Capture the cell that displays the provided text and extract its [X, Y] central coordinate. 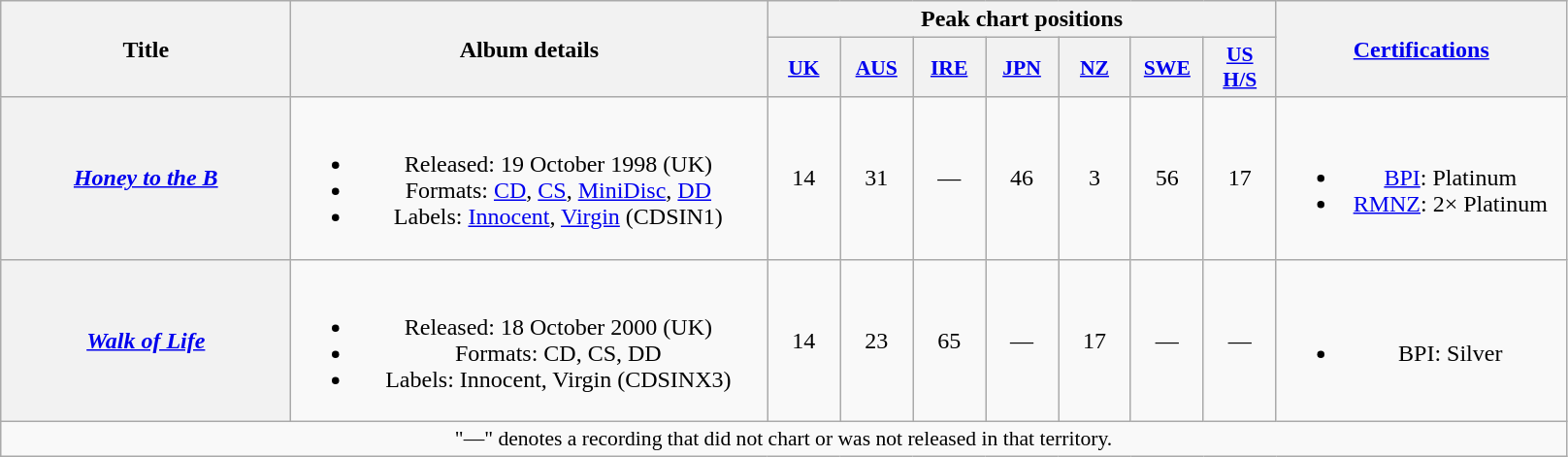
56 [1166, 179]
BPI: PlatinumRMNZ: 2× Platinum [1421, 179]
3 [1094, 179]
Released: 18 October 2000 (UK)Formats: CD, CS, DDLabels: Innocent, Virgin (CDSINX3) [530, 340]
Honey to the B [146, 179]
JPN [1023, 68]
31 [877, 179]
UK [803, 68]
46 [1023, 179]
Album details [530, 49]
US H/S [1240, 68]
IRE [949, 68]
Title [146, 49]
Peak chart positions [1022, 19]
Released: 19 October 1998 (UK)Formats: CD, CS, MiniDisc, DDLabels: Innocent, Virgin (CDSIN1) [530, 179]
SWE [1166, 68]
23 [877, 340]
BPI: Silver [1421, 340]
Walk of Life [146, 340]
NZ [1094, 68]
"—" denotes a recording that did not chart or was not released in that territory. [784, 439]
Certifications [1421, 49]
AUS [877, 68]
65 [949, 340]
